Determine the [X, Y] coordinate at the center of the cell enclosing the given text.  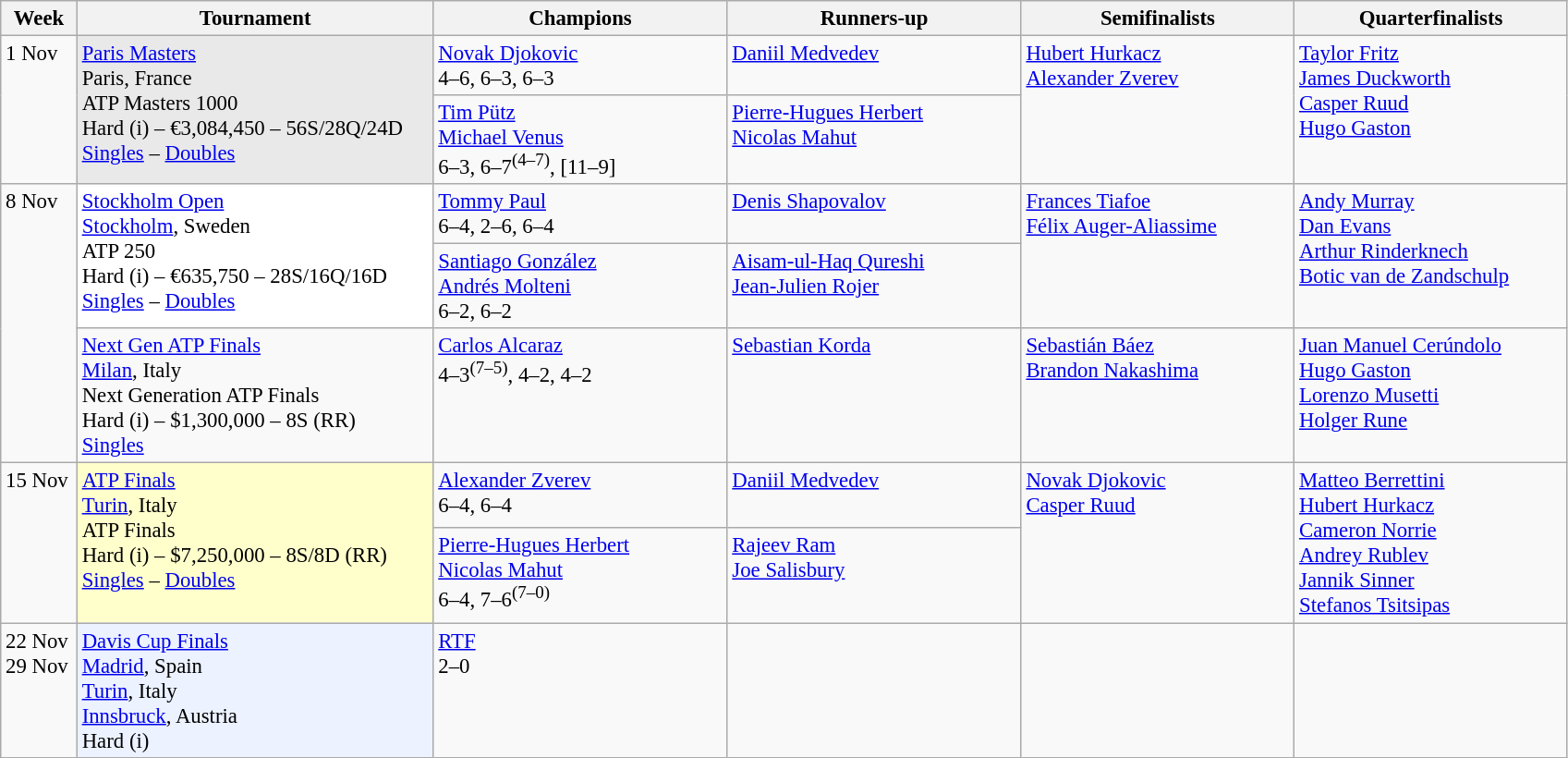
Andy Murray Dan Evans Arthur Rinderknech Botic van de Zandschulp [1431, 256]
Taylor Fritz James Duckworth Casper Ruud Hugo Gaston [1431, 111]
Carlos Alcaraz 4–3(7–5), 4–2, 4–2 [580, 397]
Runners-up [874, 18]
ATP Finals Turin, ItalyATP FinalsHard (i) – $7,250,000 – 8S/8D (RR) Singles – Doubles [255, 544]
Frances Tiafoe Félix Auger-Aliassime [1158, 256]
Sebastian Korda [874, 397]
Next Gen ATP Finals Milan, ItalyNext Generation ATP FinalsHard (i) – $1,300,000 – 8S (RR) Singles [255, 397]
Santiago González Andrés Molteni 6–2, 6–2 [580, 287]
Tommy Paul 6–4, 2–6, 6–4 [580, 214]
15 Nov [39, 544]
Paris Masters Paris, FranceATP Masters 1000Hard (i) – €3,084,450 – 56S/28Q/24DSingles – Doubles [255, 111]
1 Nov [39, 111]
Pierre-Hugues Herbert Nicolas Mahut 6–4, 7–6(7–0) [580, 575]
Novak Djokovic Casper Ruud [1158, 544]
Tim Pütz Michael Venus6–3, 6–7(4–7), [11–9] [580, 140]
Davis Cup Finals Madrid, Spain Turin, Italy Innsbruck, AustriaHard (i) [255, 691]
Pierre-Hugues Herbert Nicolas Mahut [874, 140]
Week [39, 18]
Novak Djokovic 4–6, 6–3, 6–3 [580, 67]
Hubert Hurkacz Alexander Zverev [1158, 111]
Champions [580, 18]
Tournament [255, 18]
Matteo Berrettini Hubert Hurkacz Cameron Norrie Andrey Rublev Jannik Sinner Stefanos Tsitsipas [1431, 544]
Sebastián Báez Brandon Nakashima [1158, 397]
Aisam-ul-Haq Qureshi Jean-Julien Rojer [874, 287]
Denis Shapovalov [874, 214]
Semifinalists [1158, 18]
8 Nov [39, 324]
Stockholm Open Stockholm, SwedenATP 250Hard (i) – €635,750 – 28S/16Q/16DSingles – Doubles [255, 256]
Quarterfinalists [1431, 18]
RTF2–0 [580, 691]
Alexander Zverev 6–4, 6–4 [580, 495]
22 Nov29 Nov [39, 691]
Rajeev Ram Joe Salisbury [874, 575]
Juan Manuel Cerúndolo Hugo Gaston Lorenzo Musetti Holger Rune [1431, 397]
